Pinpoint the cell where the given text exists, returning its [x, y] midpoint coordinate. 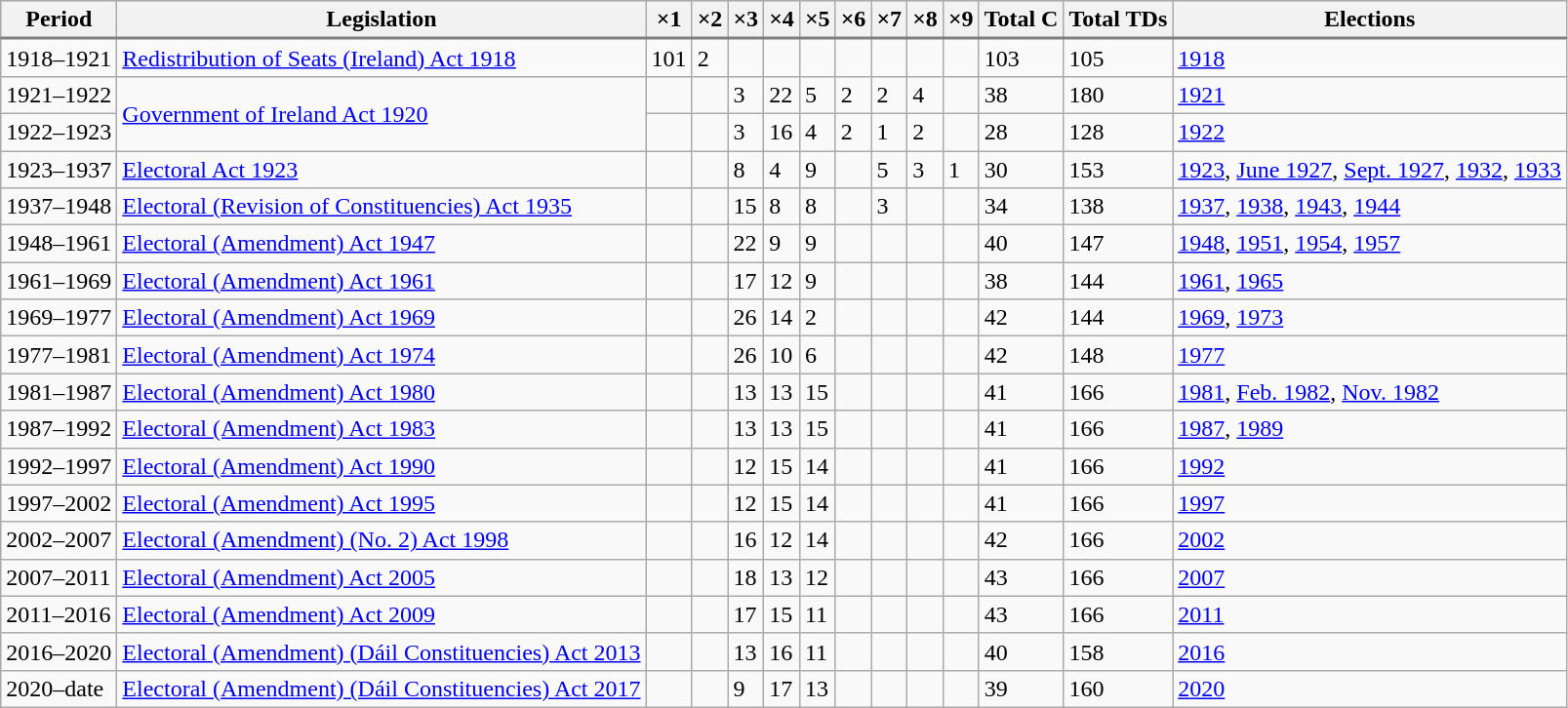
101 [669, 59]
2007–2011 [59, 577]
1923, June 1927, Sept. 1927, 1932, 1933 [1370, 169]
×5 [818, 20]
1977 [1370, 355]
34 [1021, 207]
×9 [960, 20]
1961–1969 [59, 281]
Period [59, 20]
30 [1021, 169]
Electoral (Amendment) Act 2009 [382, 614]
10 [783, 355]
1937–1948 [59, 207]
39 [1021, 688]
153 [1118, 169]
Electoral (Amendment) Act 1995 [382, 503]
1981–1987 [59, 392]
Electoral (Amendment) Act 1947 [382, 244]
1921–1922 [59, 95]
2020 [1370, 688]
×6 [853, 20]
Electoral (Amendment) Act 1990 [382, 466]
Government of Ireland Act 1920 [382, 113]
×1 [669, 20]
105 [1118, 59]
128 [1118, 132]
Legislation [382, 20]
Electoral (Amendment) Act 1974 [382, 355]
2011–2016 [59, 614]
103 [1021, 59]
Electoral Act 1923 [382, 169]
Electoral (Amendment) Act 1983 [382, 429]
147 [1118, 244]
180 [1118, 95]
2020–date [59, 688]
1987–1992 [59, 429]
2016–2020 [59, 651]
1948, 1951, 1954, 1957 [1370, 244]
Total C [1021, 20]
158 [1118, 651]
Electoral (Amendment) Act 1961 [382, 281]
Electoral (Revision of Constituencies) Act 1935 [382, 207]
1921 [1370, 95]
×2 [710, 20]
Electoral (Amendment) Act 2005 [382, 577]
×7 [890, 20]
160 [1118, 688]
1969, 1973 [1370, 318]
138 [1118, 207]
1977–1981 [59, 355]
1987, 1989 [1370, 429]
1922 [1370, 132]
×4 [783, 20]
1918–1921 [59, 59]
28 [1021, 132]
1922–1923 [59, 132]
2002 [1370, 540]
1923–1937 [59, 169]
Redistribution of Seats (Ireland) Act 1918 [382, 59]
×8 [925, 20]
Electoral (Amendment) Act 1969 [382, 318]
Electoral (Amendment) (No. 2) Act 1998 [382, 540]
1937, 1938, 1943, 1944 [1370, 207]
1997–2002 [59, 503]
Elections [1370, 20]
Electoral (Amendment) (Dáil Constituencies) Act 2013 [382, 651]
1948–1961 [59, 244]
1992 [1370, 466]
148 [1118, 355]
1961, 1965 [1370, 281]
2002–2007 [59, 540]
2016 [1370, 651]
1997 [1370, 503]
2007 [1370, 577]
1969–1977 [59, 318]
1992–1997 [59, 466]
1981, Feb. 1982, Nov. 1982 [1370, 392]
1918 [1370, 59]
Total TDs [1118, 20]
Electoral (Amendment) (Dáil Constituencies) Act 2017 [382, 688]
6 [818, 355]
×3 [745, 20]
18 [745, 577]
2011 [1370, 614]
Electoral (Amendment) Act 1980 [382, 392]
